Output the (x, y) coordinate of the center of the cell containing the given text.  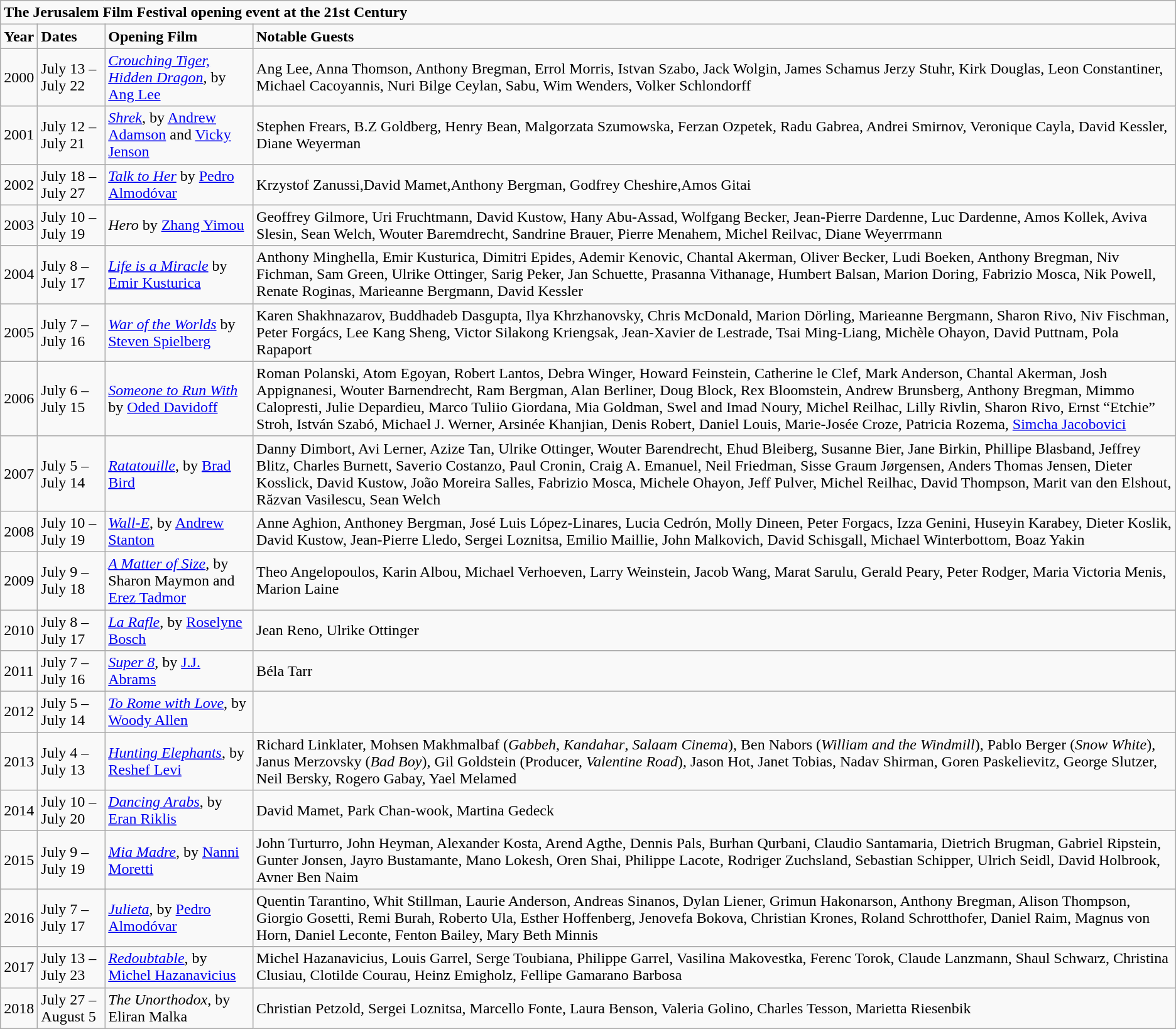
2012 (19, 712)
2009 (19, 580)
2006 (19, 398)
2000 (19, 77)
2015 (19, 860)
2001 (19, 135)
2007 (19, 474)
Hero by Zhang Yimou (179, 225)
Notable Guests (715, 36)
2016 (19, 918)
2018 (19, 1008)
Opening Film (179, 36)
Ratatouille, by Brad Bird (179, 474)
Super 8, by J.J. Abrams (179, 671)
A Matter of Size, by Sharon Maymon and Erez Tadmor (179, 580)
2013 (19, 761)
Dates (72, 36)
Béla Tarr (715, 671)
Dancing Arabs, by Eran Riklis (179, 810)
La Rafle, by Roselyne Bosch (179, 629)
2011 (19, 671)
2003 (19, 225)
July 9 – July 18 (72, 580)
Mia Madre, by Nanni Moretti (179, 860)
Christian Petzold, Sergei Loznitsa, Marcello Fonte, Laura Benson, Valeria Golino, Charles Tesson, Marietta Riesenbik (715, 1008)
Year (19, 36)
2017 (19, 967)
July 18 – July 27 (72, 185)
Hunting Elephants, by Reshef Levi (179, 761)
July 10 – July 20 (72, 810)
2014 (19, 810)
Julieta, by Pedro Almodóvar (179, 918)
Someone to Run With by Oded Davidoff (179, 398)
David Mamet, Park Chan-wook, Martina Gedeck (715, 810)
July 27 – August 5 (72, 1008)
July 4 – July 13 (72, 761)
July 12 – July 21 (72, 135)
July 6 – July 15 (72, 398)
The Jerusalem Film Festival opening event at the 21st Century (588, 13)
Life is a Miracle by Emir Kusturica (179, 275)
To Rome with Love, by Woody Allen (179, 712)
Krzystof Zanussi,David Mamet,Anthony Bergman, Godfrey Cheshire,Amos Gitai (715, 185)
July 13 – July 22 (72, 77)
July 7 – July 17 (72, 918)
Shrek, by Andrew Adamson and Vicky Jenson (179, 135)
July 9 – July 19 (72, 860)
2004 (19, 275)
2002 (19, 185)
War of the Worlds by Steven Spielberg (179, 332)
Crouching Tiger, Hidden Dragon, by Ang Lee (179, 77)
Redoubtable, by Michel Hazanavicius (179, 967)
Talk to Her by Pedro Almodóvar (179, 185)
2010 (19, 629)
Jean Reno, Ulrike Ottinger (715, 629)
July 13 – July 23 (72, 967)
Wall-E, by Andrew Stanton (179, 531)
The Unorthodox, by Eliran Malka (179, 1008)
2005 (19, 332)
2008 (19, 531)
